Return the (x, y) coordinate for the center point of the cell that contains the specified text.  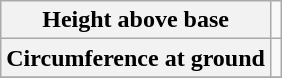
Height above base (136, 20)
Circumference at ground (136, 58)
